Extract the [x, y] coordinate from the center of the cell holding the provided text.  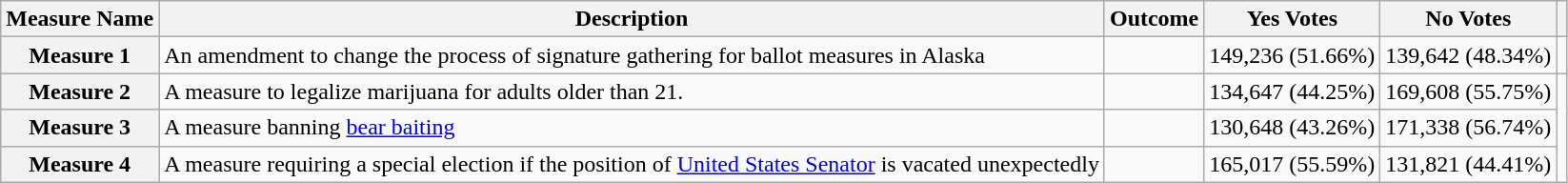
171,338 (56.74%) [1469, 128]
An amendment to change the process of signature gathering for ballot measures in Alaska [633, 55]
149,236 (51.66%) [1292, 55]
Measure 4 [80, 164]
130,648 (43.26%) [1292, 128]
Outcome [1154, 19]
Description [633, 19]
131,821 (44.41%) [1469, 164]
Measure 3 [80, 128]
134,647 (44.25%) [1292, 91]
Measure 2 [80, 91]
139,642 (48.34%) [1469, 55]
165,017 (55.59%) [1292, 164]
A measure requiring a special election if the position of United States Senator is vacated unexpectedly [633, 164]
Yes Votes [1292, 19]
A measure to legalize marijuana for adults older than 21. [633, 91]
Measure Name [80, 19]
169,608 (55.75%) [1469, 91]
Measure 1 [80, 55]
No Votes [1469, 19]
A measure banning bear baiting [633, 128]
